Output the [X, Y] coordinate of the center of the cell containing the given text.  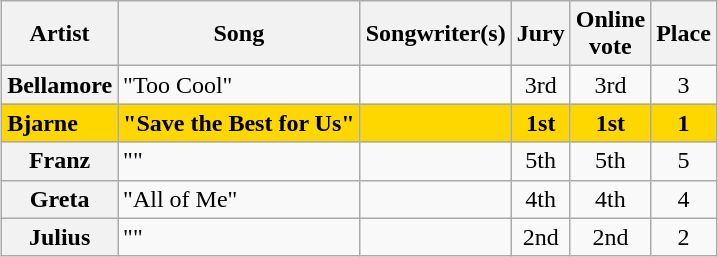
Greta [60, 199]
"All of Me" [240, 199]
"Save the Best for Us" [240, 123]
Bjarne [60, 123]
Song [240, 34]
1 [684, 123]
5 [684, 161]
Jury [540, 34]
Bellamore [60, 85]
Artist [60, 34]
Julius [60, 237]
Franz [60, 161]
"Too Cool" [240, 85]
Songwriter(s) [436, 34]
Place [684, 34]
Onlinevote [610, 34]
4 [684, 199]
2 [684, 237]
3 [684, 85]
